Return the (X, Y) coordinate for the center point of the cell that contains the specified text.  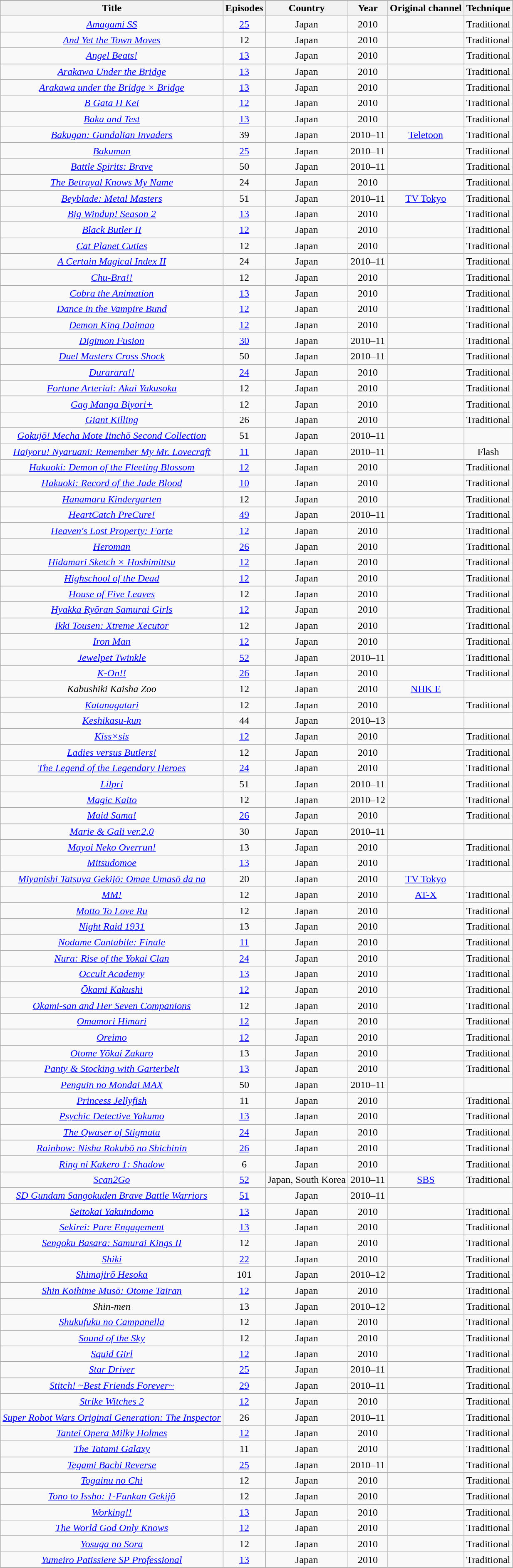
Flash (488, 451)
The Legend of the Legendary Heroes (112, 768)
The Qwaser of Stigmata (112, 1132)
The World God Only Knows (112, 1528)
Tono to Issho: 1-Funkan Gekijō (112, 1496)
Hidamari Sketch × Hoshimittsu (112, 562)
Durarara!! (112, 372)
Omamori Himari (112, 1021)
Oreimo (112, 1037)
Hanamaru Kindergarten (112, 499)
Squid Girl (112, 1354)
B Gata H Kei (112, 103)
Teletoon (426, 135)
K-On!! (112, 673)
Occult Academy (112, 974)
Ikki Tousen: Xtreme Xecutor (112, 626)
22 (244, 1259)
House of Five Leaves (112, 594)
NHK E (426, 689)
Year (368, 8)
Heroman (112, 547)
Togainu no Chi (112, 1481)
Duel Masters Cross Shock (112, 356)
2010–13 (368, 721)
20 (244, 879)
Tantei Opera Milky Holmes (112, 1433)
Strike Witches 2 (112, 1401)
SD Gundam Sangokuden Brave Battle Warriors (112, 1195)
Ring ni Kakero 1: Shadow (112, 1164)
44 (244, 721)
Title (112, 8)
Yumeiro Patissiere SP Professional (112, 1560)
Sound of the Sky (112, 1338)
Ladies versus Butlers! (112, 752)
Star Driver (112, 1370)
Kabushiki Kaisha Zoo (112, 689)
Gokujō! Mecha Mote Iinchō Second Collection (112, 435)
Sengoku Basara: Samurai Kings II (112, 1243)
Sekirei: Pure Engagement (112, 1227)
AT-X (426, 895)
Magic Kaito (112, 800)
Lilpri (112, 784)
Hakuoki: Demon of the Fleeting Blossom (112, 467)
Marie & Gali ver.2.0 (112, 831)
Highschool of the Dead (112, 578)
A Certain Magical Index II (112, 262)
Stitch! ~Best Friends Forever~ (112, 1385)
Giant Killing (112, 420)
HeartCatch PreCure! (112, 515)
Digimon Fusion (112, 341)
Shin Koihime Musō: Otome Tairan (112, 1291)
Mayoi Neko Overrun! (112, 847)
And Yet the Town Moves (112, 40)
Seitokai Yakuindomo (112, 1212)
Chu-Bra!! (112, 277)
Black Butler II (112, 230)
Rainbow: Nisha Rokubō no Shichinin (112, 1148)
Ōkami Kakushi (112, 990)
39 (244, 135)
Cobra the Animation (112, 293)
Cat Planet Cuties (112, 246)
Amagami SS (112, 24)
Gag Manga Biyori+ (112, 404)
Bakuman (112, 151)
Penguin no Mondai MAX (112, 1085)
101 (244, 1275)
Okami-san and Her Seven Companions (112, 1006)
6 (244, 1164)
Bakugan: Gundalian Invaders (112, 135)
Heaven's Lost Property: Forte (112, 531)
Otome Yōkai Zakuro (112, 1053)
Hakuoki: Record of the Jade Blood (112, 483)
Shimajirō Hesoka (112, 1275)
Shukufuku no Campanella (112, 1322)
Nodame Cantabile: Finale (112, 942)
MM! (112, 895)
Tegami Bachi Reverse (112, 1464)
Demon King Daimao (112, 325)
Maid Sama! (112, 816)
Technique (488, 8)
Panty & Stocking with Garterbelt (112, 1069)
Jewelpet Twinkle (112, 657)
Keshikasu-kun (112, 721)
The Betrayal Knows My Name (112, 182)
Miyanishi Tatsuya Gekijō: Omae Umasō da na (112, 879)
Arakawa Under the Bridge (112, 72)
Episodes (244, 8)
Arakawa under the Bridge × Bridge (112, 87)
Country (307, 8)
Yosuga no Sora (112, 1544)
Nura: Rise of the Yokai Clan (112, 958)
10 (244, 483)
Shiki (112, 1259)
Night Raid 1931 (112, 926)
Big Windup! Season 2 (112, 214)
Angel Beats! (112, 56)
Hyakka Ryōran Samurai Girls (112, 610)
Kiss×sis (112, 737)
Fortune Arterial: Akai Yakusoku (112, 388)
Katanagatari (112, 705)
Haiyoru! Nyaruani: Remember My Mr. Lovecraft (112, 451)
Original channel (426, 8)
Dance in the Vampire Bund (112, 309)
Baka and Test (112, 119)
Mitsudomoe (112, 863)
Iron Man (112, 641)
Motto To Love Ru (112, 910)
The Tatami Galaxy (112, 1449)
Scan2Go (112, 1180)
29 (244, 1385)
SBS (426, 1180)
49 (244, 515)
Working!! (112, 1512)
Super Robot Wars Original Generation: The Inspector (112, 1417)
Beyblade: Metal Masters (112, 198)
Psychic Detective Yakumo (112, 1116)
Japan, South Korea (307, 1180)
Princess Jellyfish (112, 1101)
Battle Spirits: Brave (112, 166)
Shin-men (112, 1306)
